Locate the cell with the specified text and output its (x, y) center coordinate. 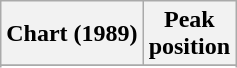
Peakposition (189, 34)
Chart (1989) (72, 34)
